Return the [x, y] coordinate for the center point of the cell that contains the specified text.  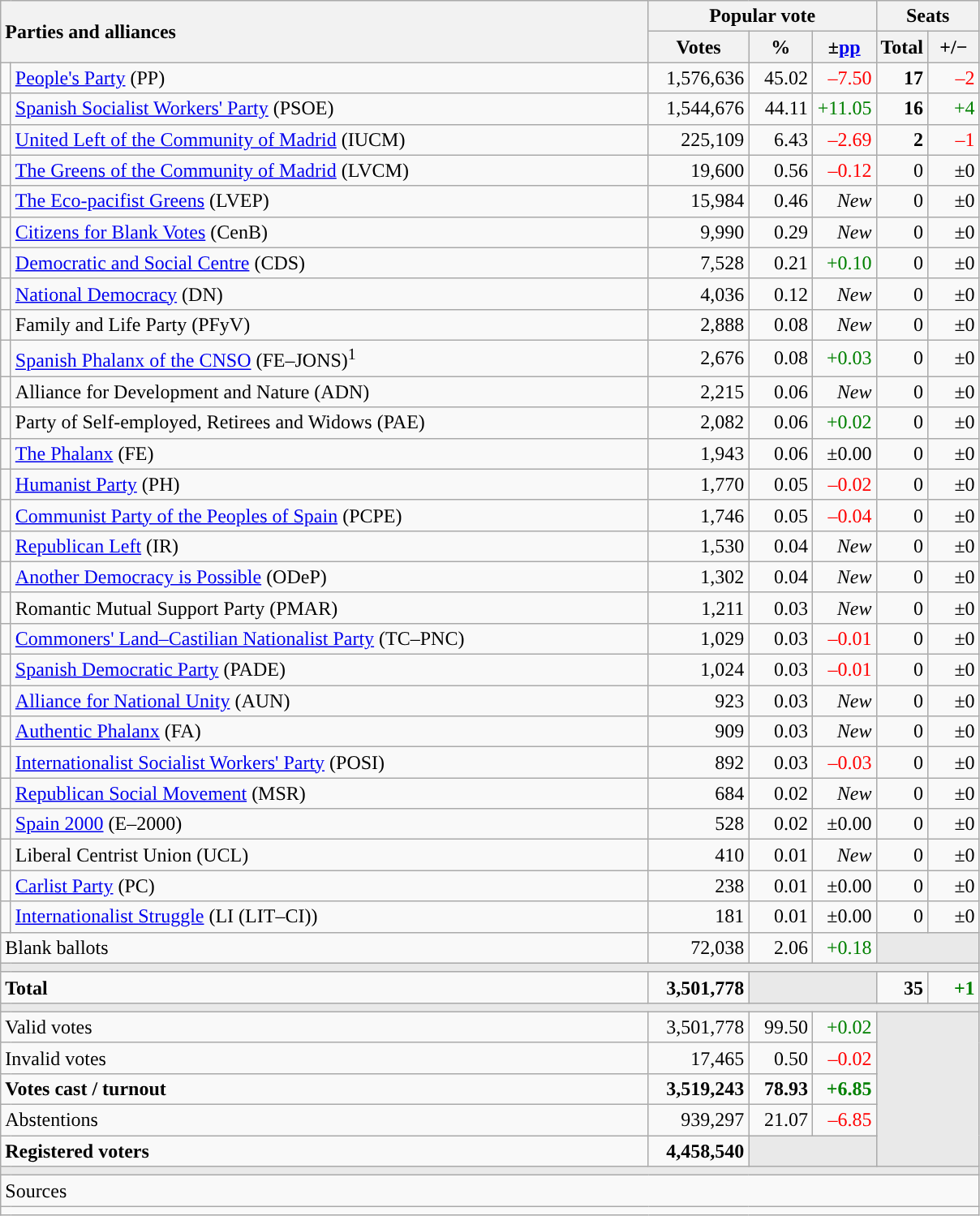
Another Democracy is Possible (ODeP) [329, 577]
% [780, 47]
0.50 [780, 1058]
±pp [844, 47]
–2.69 [844, 140]
–2 [954, 78]
–0.04 [844, 515]
Invalid votes [325, 1058]
+4 [954, 109]
Sources [490, 1191]
1,211 [698, 608]
Communist Party of the Peoples of Spain (PCPE) [329, 515]
Abstentions [325, 1120]
923 [698, 701]
6.43 [780, 140]
4,458,540 [698, 1151]
1,544,676 [698, 109]
Parties and alliances [325, 32]
15,984 [698, 201]
+1 [954, 987]
Spanish Democratic Party (PADE) [329, 670]
9,990 [698, 232]
78.93 [780, 1089]
People's Party (PP) [329, 78]
0.46 [780, 201]
528 [698, 824]
2,215 [698, 392]
0.12 [780, 294]
–0.12 [844, 170]
1,302 [698, 577]
225,109 [698, 140]
Votes cast / turnout [325, 1089]
+11.05 [844, 109]
Seats [928, 16]
892 [698, 763]
Registered voters [325, 1151]
National Democracy (DN) [329, 294]
Republican Left (IR) [329, 546]
Republican Social Movement (MSR) [329, 793]
21.07 [780, 1120]
Popular vote [763, 16]
1,029 [698, 638]
17 [902, 78]
0.21 [780, 263]
Party of Self-employed, Retirees and Widows (PAE) [329, 423]
Authentic Phalanx (FA) [329, 732]
Alliance for National Unity (AUN) [329, 701]
7,528 [698, 263]
–1 [954, 140]
Internationalist Socialist Workers' Party (POSI) [329, 763]
45.02 [780, 78]
44.11 [780, 109]
1,530 [698, 546]
2,082 [698, 423]
2.06 [780, 947]
Spain 2000 (E–2000) [329, 824]
The Phalanx (FE) [329, 453]
Liberal Centrist Union (UCL) [329, 855]
Carlist Party (PC) [329, 886]
0.29 [780, 232]
United Left of the Community of Madrid (IUCM) [329, 140]
1,943 [698, 453]
Blank ballots [325, 947]
684 [698, 793]
99.50 [780, 1027]
Internationalist Struggle (LI (LIT–CI)) [329, 917]
939,297 [698, 1120]
The Eco-pacifist Greens (LVEP) [329, 201]
1,746 [698, 515]
Citizens for Blank Votes (CenB) [329, 232]
Spanish Phalanx of the CNSO (FE–JONS)1 [329, 359]
+6.85 [844, 1089]
16 [902, 109]
0.56 [780, 170]
410 [698, 855]
909 [698, 732]
Votes [698, 47]
Valid votes [325, 1027]
2,888 [698, 324]
–7.50 [844, 78]
2 [902, 140]
4,036 [698, 294]
Romantic Mutual Support Party (PMAR) [329, 608]
Alliance for Development and Nature (ADN) [329, 392]
Humanist Party (PH) [329, 484]
2,676 [698, 359]
Democratic and Social Centre (CDS) [329, 263]
+0.10 [844, 263]
+/− [954, 47]
17,465 [698, 1058]
1,576,636 [698, 78]
Family and Life Party (PFyV) [329, 324]
The Greens of the Community of Madrid (LVCM) [329, 170]
181 [698, 917]
238 [698, 886]
1,770 [698, 484]
72,038 [698, 947]
Spanish Socialist Workers' Party (PSOE) [329, 109]
+0.18 [844, 947]
1,024 [698, 670]
35 [902, 987]
+0.03 [844, 359]
3,519,243 [698, 1089]
–6.85 [844, 1120]
–0.03 [844, 763]
Commoners' Land–Castilian Nationalist Party (TC–PNC) [329, 638]
19,600 [698, 170]
